Locate the cell with the specified text and output its [x, y] center coordinate. 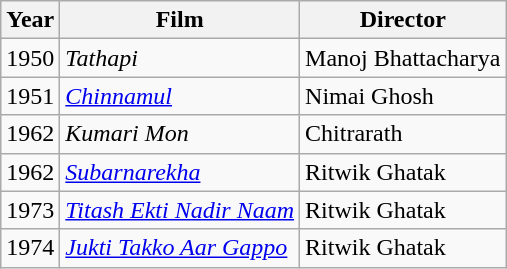
1974 [30, 248]
Tathapi [180, 58]
1973 [30, 210]
Titash Ekti Nadir Naam [180, 210]
Nimai Ghosh [403, 96]
Jukti Takko Aar Gappo [180, 248]
Manoj Bhattacharya [403, 58]
1951 [30, 96]
Year [30, 20]
Director [403, 20]
Film [180, 20]
Kumari Mon [180, 134]
1950 [30, 58]
Chitrarath [403, 134]
Subarnarekha [180, 172]
Chinnamul [180, 96]
